Output the (x, y) coordinate of the center of the cell containing the given text.  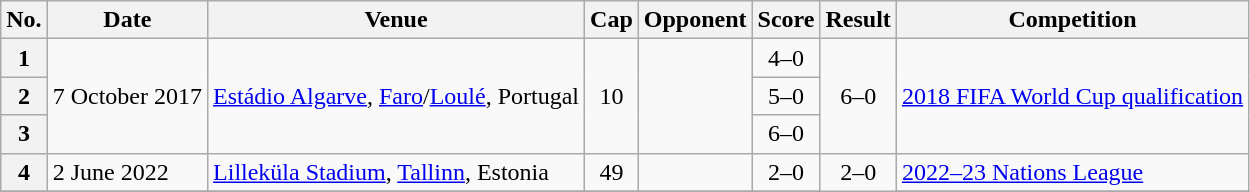
49 (612, 172)
10 (612, 96)
2 (24, 96)
Score (786, 20)
Lilleküla Stadium, Tallinn, Estonia (396, 172)
Result (858, 20)
5–0 (786, 96)
Venue (396, 20)
No. (24, 20)
1 (24, 58)
Opponent (695, 20)
2 June 2022 (127, 172)
Competition (1072, 20)
2018 FIFA World Cup qualification (1072, 96)
3 (24, 134)
7 October 2017 (127, 96)
4 (24, 172)
2022–23 Nations League (1072, 172)
Cap (612, 20)
4–0 (786, 58)
Date (127, 20)
Estádio Algarve, Faro/Loulé, Portugal (396, 96)
